Return [x, y] of the center of cell containing provided text 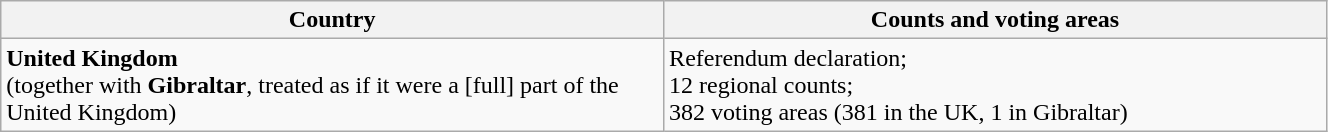
Country [332, 20]
United Kingdom (together with Gibraltar, treated as if it were a [full] part of the United Kingdom) [332, 85]
Counts and voting areas [996, 20]
Referendum declaration;12 regional counts;382 voting areas (381 in the UK, 1 in Gibraltar) [996, 85]
